Extract the [X, Y] coordinate from the center of the cell holding the provided text.  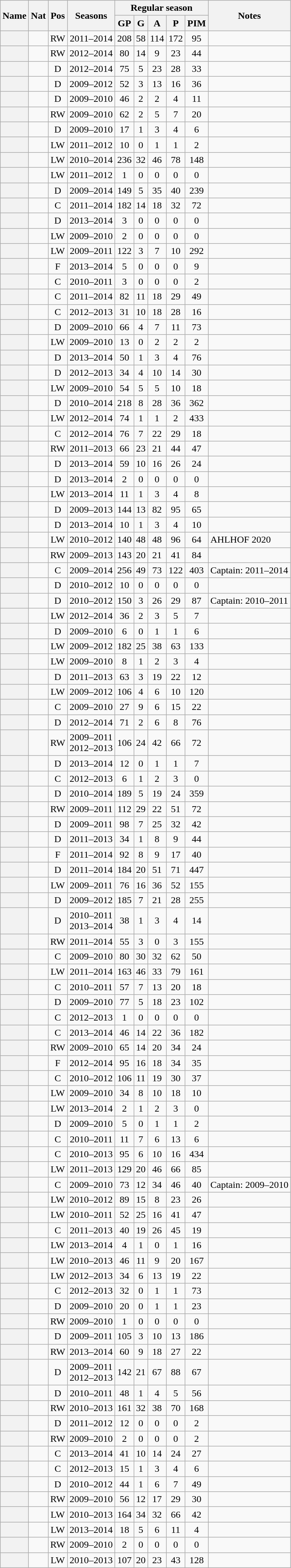
172 [176, 38]
114 [157, 38]
37 [197, 1078]
189 [125, 794]
433 [197, 418]
149 [125, 190]
GP [125, 23]
Captain: 2010–2011 [249, 601]
84 [197, 555]
PIM [197, 23]
Name [14, 16]
120 [197, 692]
Captain: 2009–2010 [249, 1185]
70 [176, 1408]
Captain: 2011–2014 [249, 570]
163 [125, 972]
75 [125, 69]
AHLHOF 2020 [249, 540]
A [157, 23]
107 [125, 1560]
256 [125, 570]
434 [197, 1154]
255 [197, 900]
64 [197, 540]
208 [125, 38]
98 [125, 824]
Seasons [91, 16]
239 [197, 190]
78 [176, 160]
43 [176, 1560]
Pos [58, 16]
92 [125, 854]
Nat [38, 16]
57 [125, 987]
105 [125, 1336]
87 [197, 601]
96 [176, 540]
2010–20112013–2014 [91, 921]
133 [197, 646]
88 [176, 1372]
102 [197, 1002]
128 [197, 1560]
85 [197, 1169]
74 [125, 418]
60 [125, 1352]
54 [125, 388]
G [141, 23]
167 [197, 1261]
129 [125, 1169]
Regular season [161, 8]
144 [125, 509]
77 [125, 1002]
403 [197, 570]
143 [125, 555]
31 [125, 312]
Notes [249, 16]
168 [197, 1408]
218 [125, 403]
59 [125, 464]
55 [125, 941]
79 [176, 972]
45 [176, 1230]
236 [125, 160]
148 [197, 160]
58 [141, 38]
186 [197, 1336]
447 [197, 870]
359 [197, 794]
112 [125, 809]
140 [125, 540]
292 [197, 251]
89 [125, 1200]
184 [125, 870]
362 [197, 403]
150 [125, 601]
164 [125, 1514]
P [176, 23]
185 [125, 900]
142 [125, 1372]
